Return the (x, y) coordinate for the center point of the cell that contains the specified text.  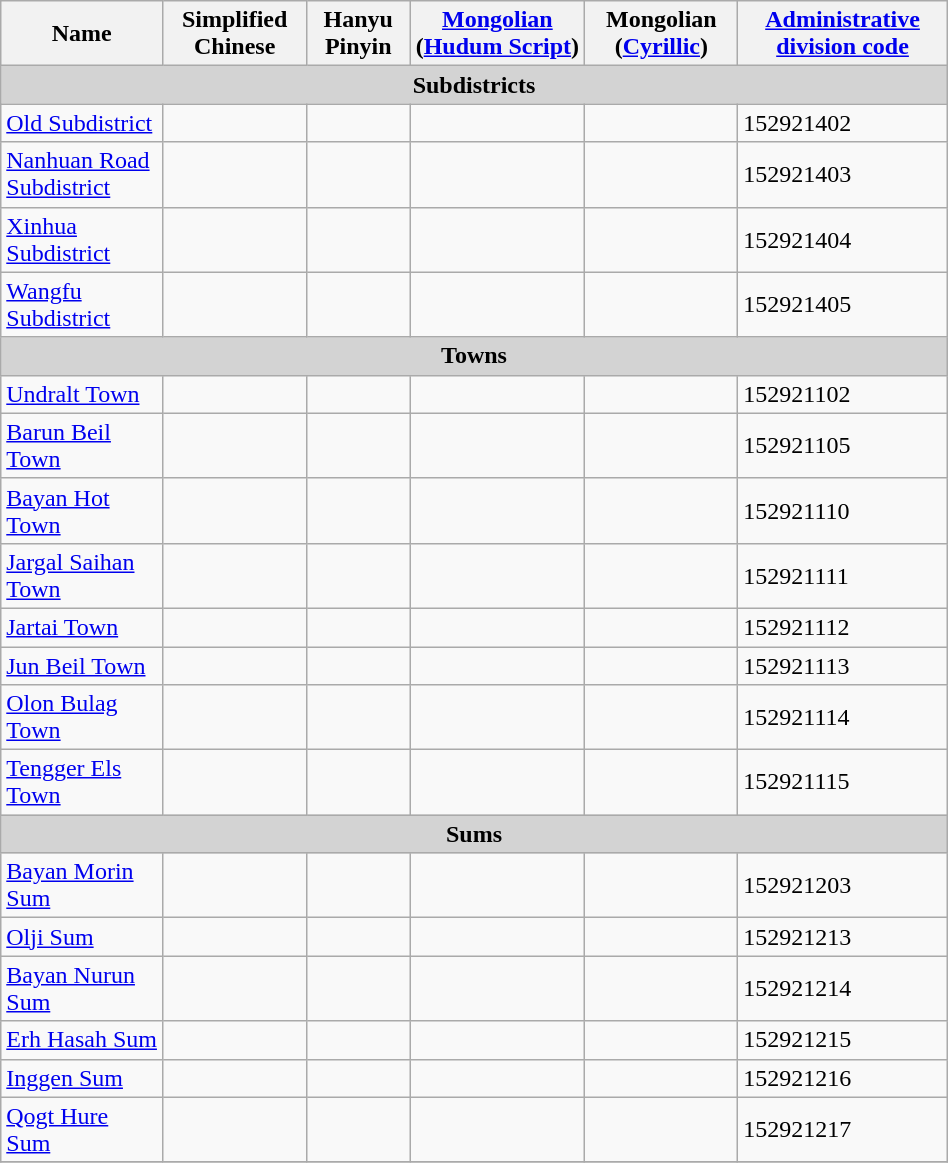
Jargal Saihan Town (82, 576)
Bayan Morin Sum (82, 886)
152921405 (842, 304)
152921113 (842, 665)
152921403 (842, 174)
152921214 (842, 988)
152921111 (842, 576)
152921217 (842, 1130)
Inggen Sum (82, 1078)
Wangfu Subdistrict (82, 304)
Jartai Town (82, 627)
Mongolian (Hudum Script) (498, 34)
Nanhuan Road Subdistrict (82, 174)
Jun Beil Town (82, 665)
152921404 (842, 240)
152921203 (842, 886)
Sums (474, 834)
Towns (474, 356)
Name (82, 34)
152921114 (842, 718)
Qogt Hure Sum (82, 1130)
Mongolian (Cyrillic) (662, 34)
152921105 (842, 446)
Old Subdistrict (82, 123)
152921402 (842, 123)
Xinhua Subdistrict (82, 240)
Hanyu Pinyin (358, 34)
Erh Hasah Sum (82, 1040)
Subdistricts (474, 85)
152921110 (842, 510)
Tengger Els Town (82, 782)
Olji Sum (82, 937)
Olon Bulag Town (82, 718)
Bayan Nurun Sum (82, 988)
152921216 (842, 1078)
152921102 (842, 394)
152921112 (842, 627)
Administrative division code (842, 34)
Undralt Town (82, 394)
152921215 (842, 1040)
Barun Beil Town (82, 446)
Bayan Hot Town (82, 510)
152921115 (842, 782)
Simplified Chinese (235, 34)
152921213 (842, 937)
